Scan for the cell matching the given text and deliver its [X, Y] coordinate at center. 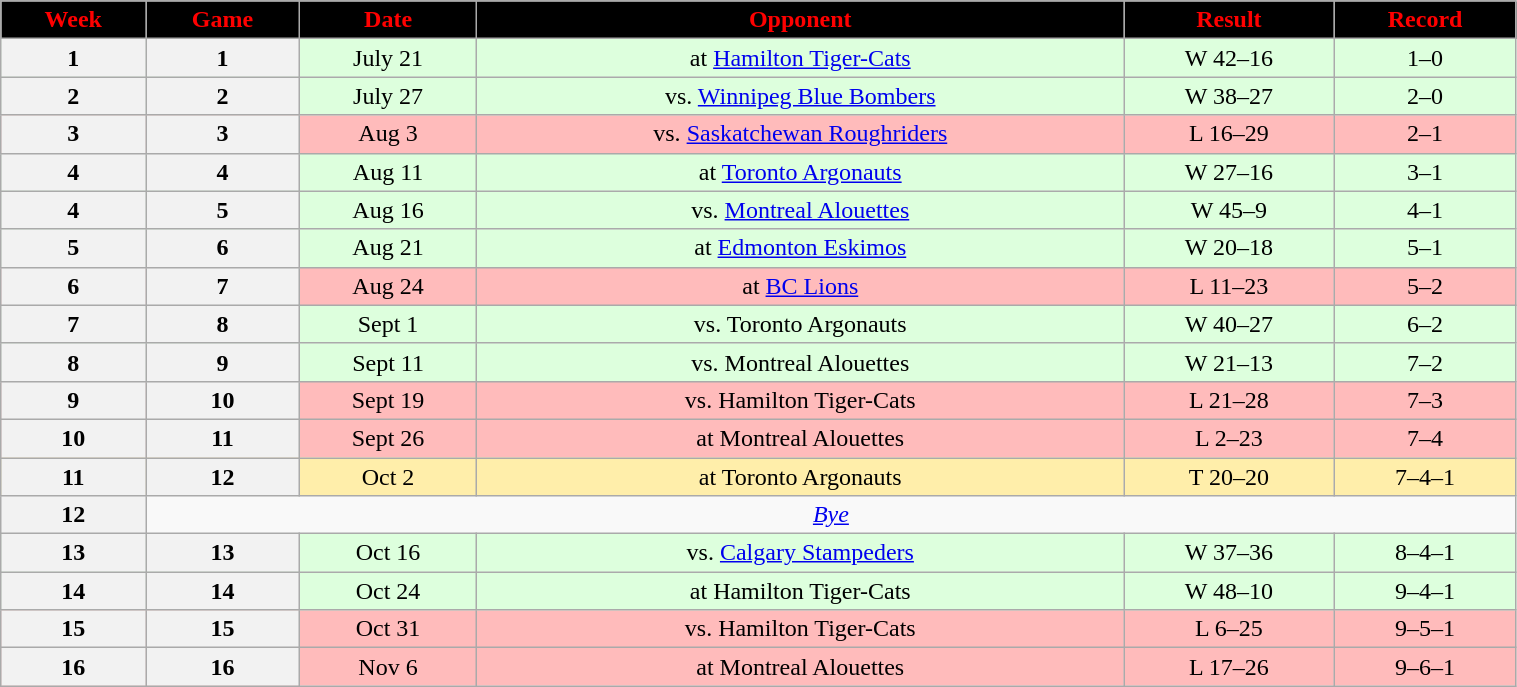
vs. Toronto Argonauts [800, 324]
Bye [831, 515]
at Edmonton Eskimos [800, 248]
Sept 11 [388, 362]
7–2 [1425, 362]
7–4 [1425, 438]
5–2 [1425, 286]
Result [1230, 20]
W 48–10 [1230, 591]
Oct 24 [388, 591]
1–0 [1425, 58]
2–1 [1425, 134]
July 27 [388, 96]
8–4–1 [1425, 553]
2–0 [1425, 96]
Aug 3 [388, 134]
Record [1425, 20]
Aug 24 [388, 286]
Nov 6 [388, 667]
Opponent [800, 20]
at BC Lions [800, 286]
July 21 [388, 58]
L 16–29 [1230, 134]
L 6–25 [1230, 629]
L 2–23 [1230, 438]
4–1 [1425, 210]
W 40–27 [1230, 324]
9–6–1 [1425, 667]
5–1 [1425, 248]
9–4–1 [1425, 591]
Week [74, 20]
Oct 16 [388, 553]
vs. Calgary Stampeders [800, 553]
T 20–20 [1230, 477]
Aug 21 [388, 248]
L 17–26 [1230, 667]
vs. Winnipeg Blue Bombers [800, 96]
Sept 1 [388, 324]
9–5–1 [1425, 629]
L 21–28 [1230, 400]
Game [222, 20]
Aug 11 [388, 172]
W 27–16 [1230, 172]
7–4–1 [1425, 477]
W 37–36 [1230, 553]
L 11–23 [1230, 286]
W 45–9 [1230, 210]
Oct 2 [388, 477]
3–1 [1425, 172]
Aug 16 [388, 210]
6–2 [1425, 324]
W 42–16 [1230, 58]
7–3 [1425, 400]
W 20–18 [1230, 248]
Sept 19 [388, 400]
vs. Saskatchewan Roughriders [800, 134]
W 38–27 [1230, 96]
Sept 26 [388, 438]
W 21–13 [1230, 362]
Date [388, 20]
Oct 31 [388, 629]
